Find where the given text appears and provide that cell's center as [X, Y] coordinate. 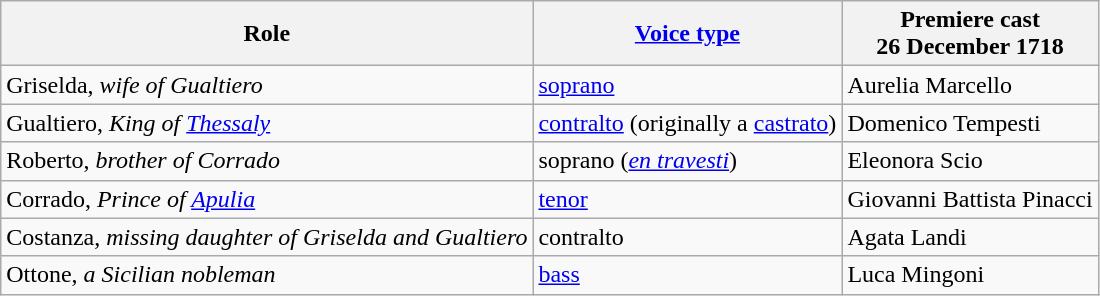
Roberto, brother of Corrado [267, 161]
Luca Mingoni [970, 275]
tenor [688, 199]
Premiere cast26 December 1718 [970, 34]
Eleonora Scio [970, 161]
Role [267, 34]
contralto (originally a castrato) [688, 123]
Agata Landi [970, 237]
Ottone, a Sicilian nobleman [267, 275]
Griselda, wife of Gualtiero [267, 85]
soprano (en travesti) [688, 161]
soprano [688, 85]
Gualtiero, King of Thessaly [267, 123]
Domenico Tempesti [970, 123]
contralto [688, 237]
Aurelia Marcello [970, 85]
Giovanni Battista Pinacci [970, 199]
bass [688, 275]
Voice type [688, 34]
Corrado, Prince of Apulia [267, 199]
Costanza, missing daughter of Griselda and Gualtiero [267, 237]
